For the text-containing cell, return its midpoint in [X, Y] coordinate format. 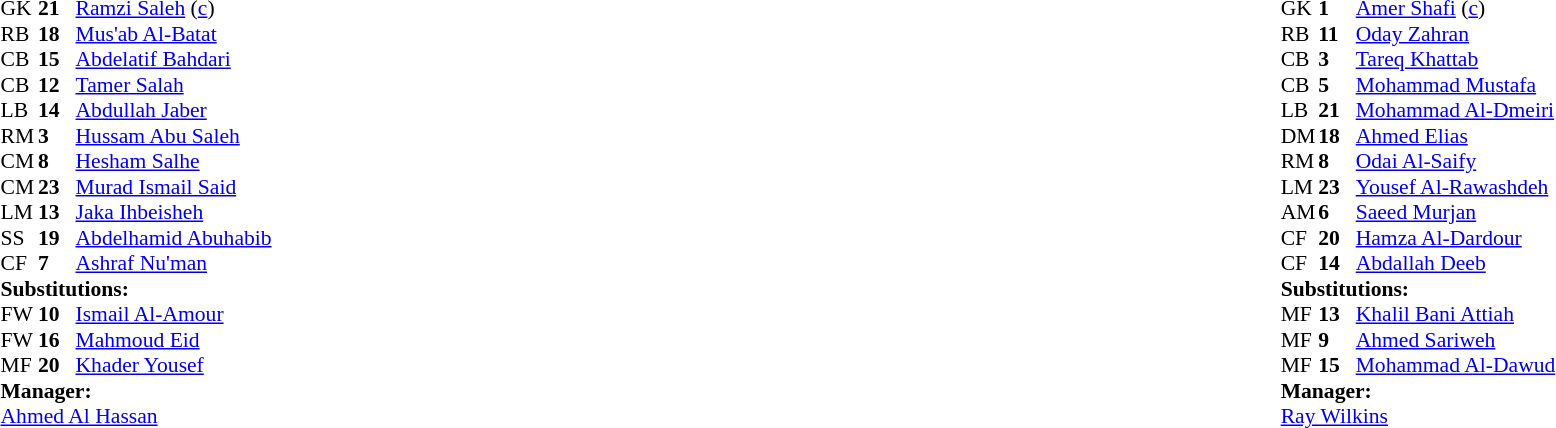
Abdallah Deeb [1456, 263]
Jaka Ihbeisheh [174, 213]
DM [1300, 136]
Abdelatif Bahdari [174, 59]
Ismail Al-Amour [174, 315]
Mohammad Al-Dawud [1456, 365]
Ahmed Sariweh [1456, 340]
5 [1337, 85]
Khalil Bani Attiah [1456, 315]
Oday Zahran [1456, 34]
10 [57, 315]
Hussam Abu Saleh [174, 136]
9 [1337, 340]
7 [57, 263]
Mus'ab Al-Batat [174, 34]
Odai Al-Saify [1456, 161]
Hamza Al-Dardour [1456, 238]
Ahmed Elias [1456, 136]
Saeed Murjan [1456, 213]
Ashraf Nu'man [174, 263]
Yousef Al-Rawashdeh [1456, 187]
Tamer Salah [174, 85]
Murad Ismail Said [174, 187]
19 [57, 238]
Abdelhamid Abuhabib [174, 238]
Khader Yousef [174, 365]
SS [19, 238]
21 [1337, 111]
Tareq Khattab [1456, 59]
Abdullah Jaber [174, 111]
Hesham Salhe [174, 161]
Mohammad Mustafa [1456, 85]
16 [57, 340]
6 [1337, 213]
AM [1300, 213]
Mahmoud Eid [174, 340]
12 [57, 85]
11 [1337, 34]
Mohammad Al-Dmeiri [1456, 111]
